Detect which cell encompasses the target text, then output its (X, Y) center coordinate. 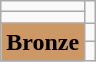
Bronze (43, 42)
